Detect which cell encompasses the target text, then output its [x, y] center coordinate. 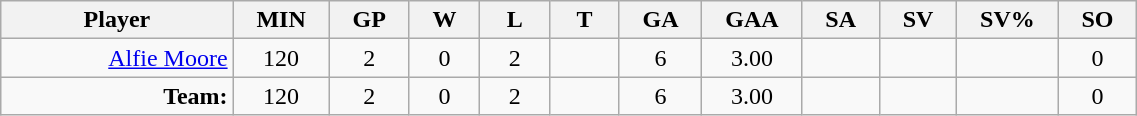
Team: [117, 96]
SV [918, 20]
GP [369, 20]
Player [117, 20]
GA [660, 20]
SV% [1008, 20]
GAA [752, 20]
MIN [281, 20]
Alfie Moore [117, 58]
SO [1098, 20]
SA [840, 20]
W [444, 20]
T [585, 20]
L [515, 20]
